Find where the given text appears and provide that cell's center as (x, y) coordinate. 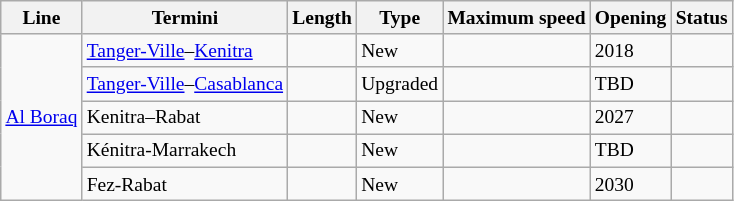
Tanger-Ville–Kenitra (185, 50)
Kenitra–Rabat (185, 118)
Al Boraq (42, 117)
Termini (185, 18)
2018 (630, 50)
2027 (630, 118)
Kénitra-Marrakech (185, 150)
2030 (630, 184)
Line (42, 18)
Fez-Rabat (185, 184)
Status (702, 18)
Upgraded (400, 84)
Tanger-Ville–Casablanca (185, 84)
Length (322, 18)
Opening (630, 18)
Type (400, 18)
Maximum speed (516, 18)
